From the cell containing the given text, extract its center point as [X, Y] coordinate. 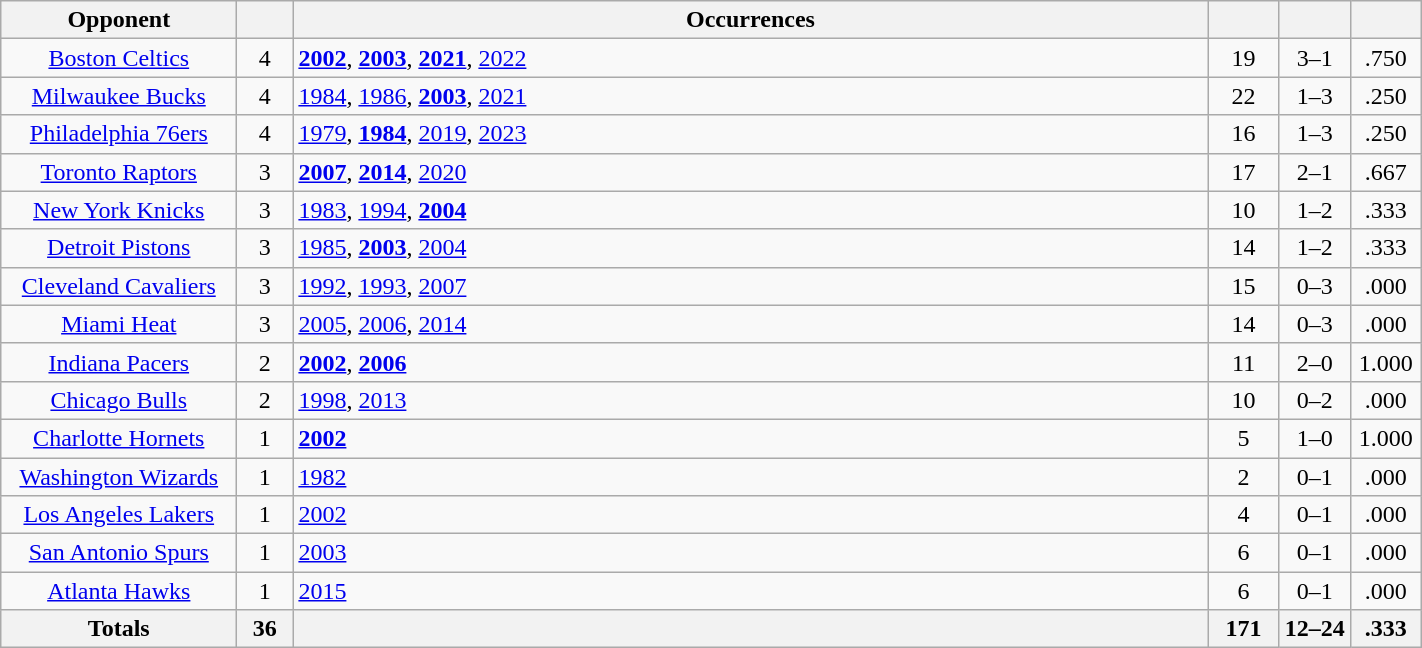
171 [1244, 629]
Chicago Bulls [119, 400]
12–24 [1314, 629]
Miami Heat [119, 324]
11 [1244, 362]
5 [1244, 438]
17 [1244, 172]
2002, 2006 [750, 362]
Detroit Pistons [119, 248]
Occurrences [750, 20]
2–1 [1314, 172]
1985, 2003, 2004 [750, 248]
2–0 [1314, 362]
2015 [750, 591]
Toronto Raptors [119, 172]
Los Angeles Lakers [119, 515]
Milwaukee Bucks [119, 96]
.750 [1386, 58]
19 [1244, 58]
Washington Wizards [119, 477]
2003 [750, 553]
Cleveland Cavaliers [119, 286]
1983, 1994, 2004 [750, 210]
1992, 1993, 2007 [750, 286]
15 [1244, 286]
22 [1244, 96]
2005, 2006, 2014 [750, 324]
2002, 2003, 2021, 2022 [750, 58]
.667 [1386, 172]
Totals [119, 629]
New York Knicks [119, 210]
San Antonio Spurs [119, 553]
Opponent [119, 20]
36 [265, 629]
2007, 2014, 2020 [750, 172]
Charlotte Hornets [119, 438]
0–2 [1314, 400]
16 [1244, 134]
Boston Celtics [119, 58]
Indiana Pacers [119, 362]
3–1 [1314, 58]
Atlanta Hawks [119, 591]
1998, 2013 [750, 400]
Philadelphia 76ers [119, 134]
1982 [750, 477]
1979, 1984, 2019, 2023 [750, 134]
1–0 [1314, 438]
1984, 1986, 2003, 2021 [750, 96]
